Pinpoint the cell where the given text exists, returning its [x, y] midpoint coordinate. 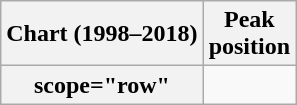
Peakposition [249, 34]
scope="row" [102, 85]
Chart (1998–2018) [102, 34]
